For the text-containing cell, return its midpoint in (x, y) coordinate format. 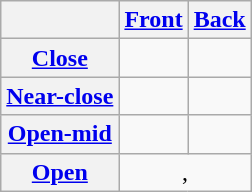
Open (60, 172)
Near-close (60, 96)
Front (154, 20)
Open-mid (60, 134)
, (185, 172)
Close (60, 58)
Back (220, 20)
